Search for the cell housing the specified text and yield its [x, y] center coordinate. 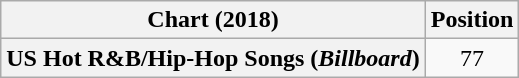
US Hot R&B/Hip-Hop Songs (Billboard) [213, 58]
Position [472, 20]
77 [472, 58]
Chart (2018) [213, 20]
